Capture the cell that displays the provided text and extract its (X, Y) central coordinate. 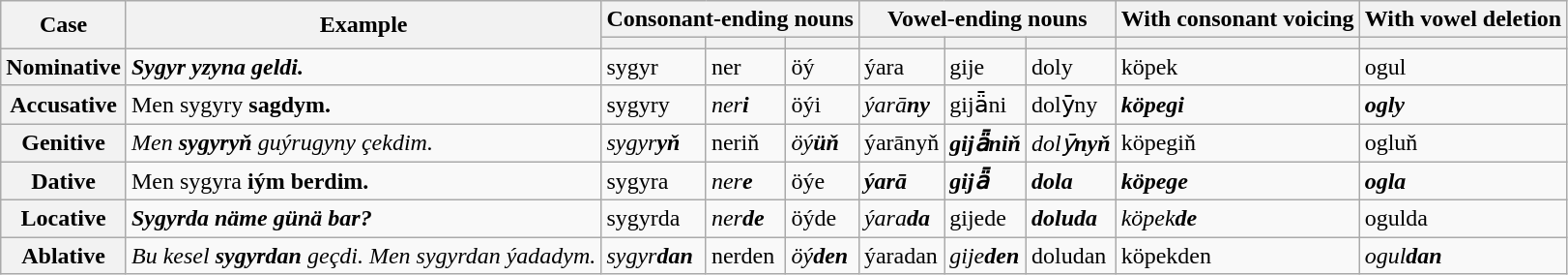
Dative (64, 181)
nerde (746, 219)
With vowel deletion (1464, 19)
ogly (1464, 105)
ogul (1464, 67)
sygyra (653, 181)
öýi (822, 105)
doly (1071, 67)
Men sygyra iým berdim. (363, 181)
ýarada (901, 219)
gijeden (986, 256)
öýe (822, 181)
gijede (986, 219)
Sygyr yzyna geldi. (363, 67)
Men sygyryň guýrugyny çekdim. (363, 143)
Nominative (64, 67)
öýüň (822, 143)
nere (746, 181)
With consonant voicing (1237, 19)
gijǟniň (986, 143)
nerden (746, 256)
köpegi (1237, 105)
Vowel-ending nouns (987, 19)
Locative (64, 219)
neri (746, 105)
köpekde (1237, 219)
dola (1071, 181)
Bu kesel sygyrdan geçdi. Men sygyrdan ýadadym. (363, 256)
doluda (1071, 219)
köpegiň (1237, 143)
sygyryň (653, 143)
Accusative (64, 105)
köpege (1237, 181)
ner (746, 67)
sygyr (653, 67)
dolȳny (1071, 105)
köpekden (1237, 256)
neriň (746, 143)
ýarānyň (901, 143)
ýarā (901, 181)
öý (822, 67)
ýaradan (901, 256)
gijǟni (986, 105)
ogla (1464, 181)
oguldan (1464, 256)
ogluň (1464, 143)
Consonant-ending nouns (731, 19)
Ablative (64, 256)
Men sygyry sagdym. (363, 105)
doludan (1071, 256)
öýden (822, 256)
Example (363, 25)
gijǟ (986, 181)
Case (64, 25)
sygyry (653, 105)
öýde (822, 219)
Sygyrda näme günä bar? (363, 219)
ogulda (1464, 219)
ýarāny (901, 105)
gije (986, 67)
sygyrda (653, 219)
sygyrdan (653, 256)
köpek (1237, 67)
ýara (901, 67)
Genitive (64, 143)
dolȳnyň (1071, 143)
